Identify which cell holds the provided text, then report its [X, Y] central coordinate. 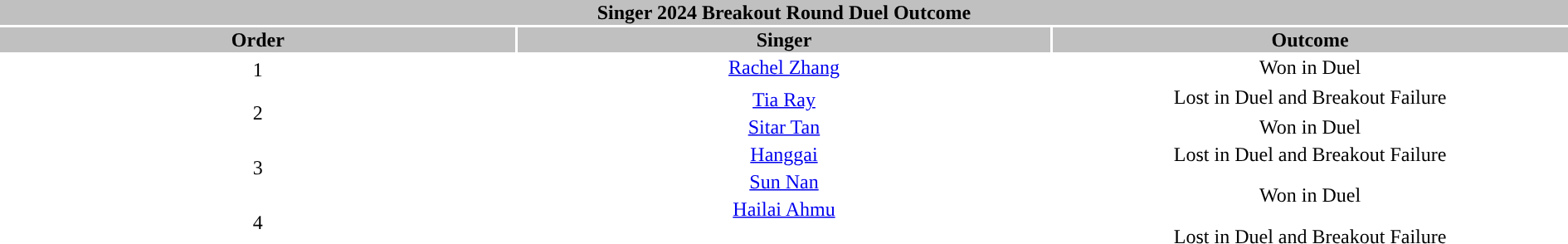
Sitar Tan [785, 127]
Tia Ray [785, 100]
Order [258, 40]
Outcome [1310, 40]
Singer [785, 40]
Rachel Zhang [785, 67]
2 [258, 113]
1 [258, 70]
Hailai Ahmu [785, 209]
3 [258, 168]
Singer 2024 Breakout Round Duel Outcome [784, 12]
Hanggai [785, 154]
Sun Nan [785, 182]
